Determine the [X, Y] coordinate at the center of the cell enclosing the given text.  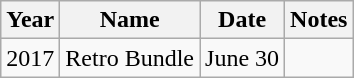
June 30 [242, 58]
Year [30, 20]
2017 [30, 58]
Notes [319, 20]
Date [242, 20]
Name [130, 20]
Retro Bundle [130, 58]
